Identify which cell holds the provided text, then report its (x, y) central coordinate. 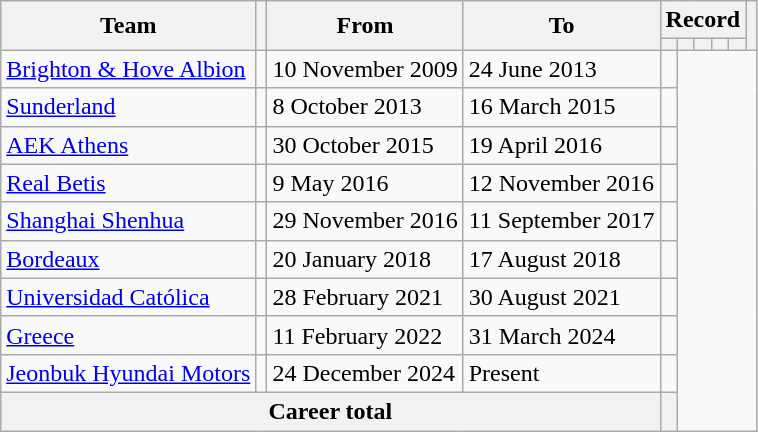
Record (703, 20)
Jeonbuk Hyundai Motors (128, 373)
Sunderland (128, 107)
31 March 2024 (562, 335)
10 November 2009 (365, 69)
Bordeaux (128, 259)
Universidad Católica (128, 297)
To (562, 26)
Present (562, 373)
Greece (128, 335)
28 February 2021 (365, 297)
30 August 2021 (562, 297)
Real Betis (128, 183)
19 April 2016 (562, 145)
29 November 2016 (365, 221)
12 November 2016 (562, 183)
AEK Athens (128, 145)
24 December 2024 (365, 373)
11 September 2017 (562, 221)
11 February 2022 (365, 335)
17 August 2018 (562, 259)
8 October 2013 (365, 107)
30 October 2015 (365, 145)
9 May 2016 (365, 183)
Brighton & Hove Albion (128, 69)
Team (128, 26)
16 March 2015 (562, 107)
24 June 2013 (562, 69)
Career total (330, 411)
20 January 2018 (365, 259)
Shanghai Shenhua (128, 221)
From (365, 26)
